Identify which cell holds the provided text, then report its [x, y] central coordinate. 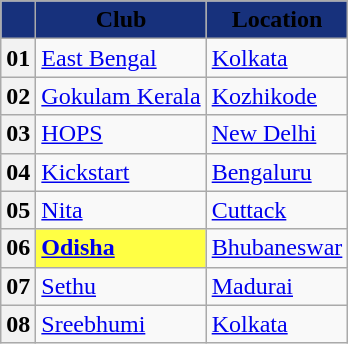
Cuttack [277, 210]
Madurai [277, 286]
01 [18, 58]
Kickstart [121, 172]
07 [18, 286]
02 [18, 96]
04 [18, 172]
05 [18, 210]
East Bengal [121, 58]
Sreebhumi [121, 324]
03 [18, 134]
Bhubaneswar [277, 248]
Kozhikode [277, 96]
06 [18, 248]
08 [18, 324]
Gokulam Kerala [121, 96]
Bengaluru [277, 172]
Sethu [121, 286]
Odisha [121, 248]
HOPS [121, 134]
Location [277, 20]
New Delhi [277, 134]
Club [121, 20]
Nita [121, 210]
